Locate the cell with the specified text and output its (x, y) center coordinate. 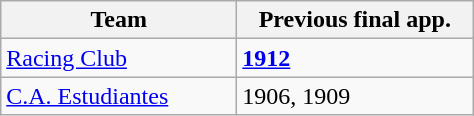
1906, 1909 (355, 96)
C.A. Estudiantes (119, 96)
Team (119, 20)
1912 (355, 58)
Previous final app. (355, 20)
Racing Club (119, 58)
